Provide the (X, Y) coordinate of the cell's center where the given text is located.  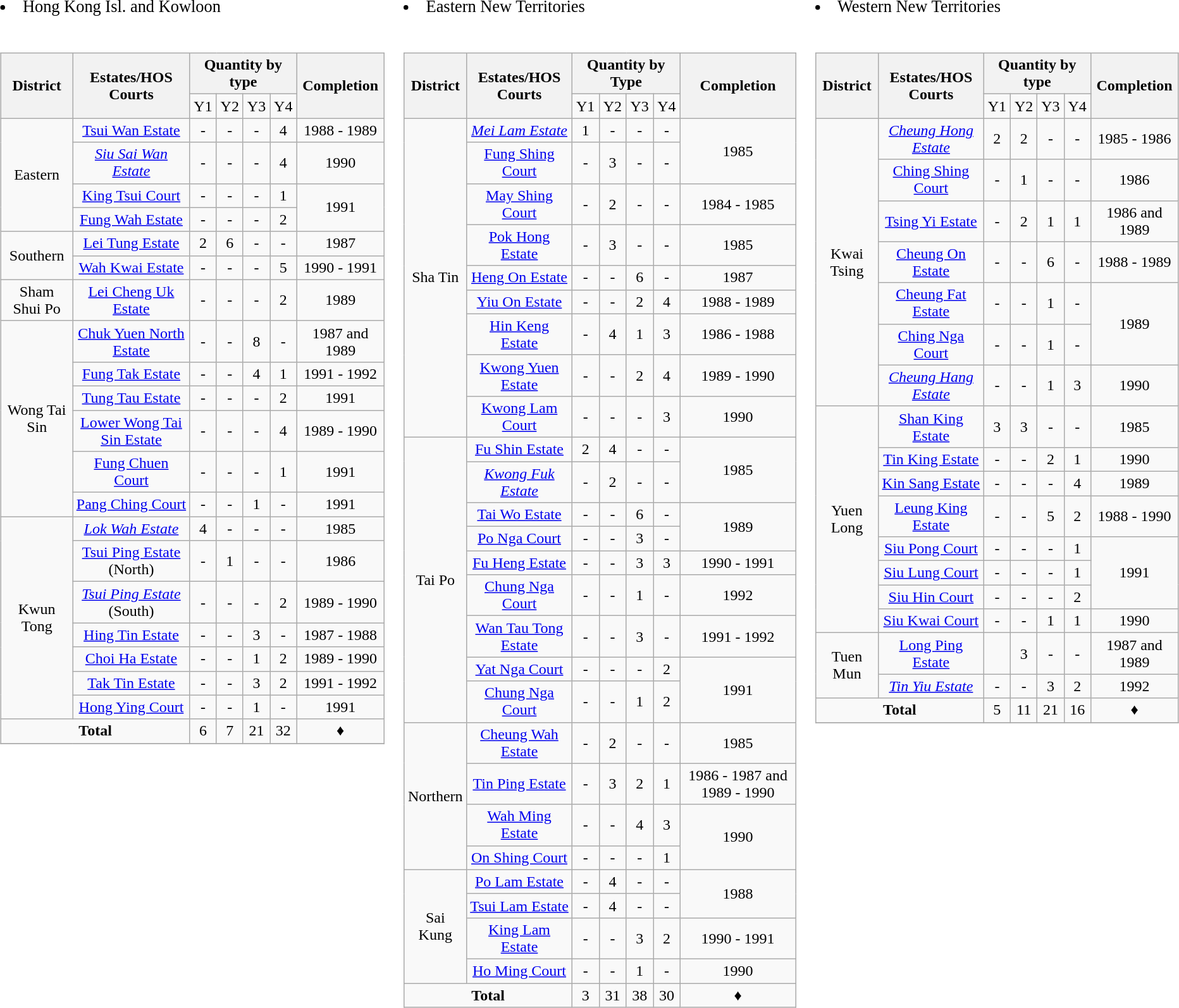
Siu Hin Court (931, 597)
Leung King Estate (931, 516)
Tin King Estate (931, 459)
King Tsui Court (132, 195)
Ching Shing Court (931, 180)
1986 - 1987 and 1989 - 1990 (738, 784)
Fu Shin Estate (520, 449)
Sham Shui Po (37, 300)
Choi Ha Estate (132, 659)
31 (612, 995)
Cheung Hong Estate (931, 139)
Fung Wah Estate (132, 219)
Po Nga Court (520, 539)
30 (667, 995)
Tsui Ping Estate (South) (132, 602)
Fung Tak Estate (132, 374)
Mei Lam Estate (520, 130)
1985 - 1986 (1134, 139)
Fu Heng Estate (520, 563)
Chuk Yuen North Estate (132, 341)
Yat Nga Court (520, 669)
8 (256, 341)
Cheung Hang Estate (931, 386)
Quantity by Type (626, 73)
Wah Kwai Estate (132, 267)
Tin Yiu Estate (931, 686)
1988 (738, 894)
Wan Tau Tong Estate (520, 636)
Tsing Yi Estate (931, 221)
Tak Tin Estate (132, 683)
Cheung Fat Estate (931, 304)
Lei Tung Estate (132, 243)
Tai Wo Estate (520, 515)
Lei Cheng Uk Estate (132, 300)
11 (1024, 710)
Kin Sang Estate (931, 483)
Kwong Lam Court (520, 416)
Yuen Long (846, 519)
1987 - 1988 (340, 635)
1986 and 1989 (1134, 221)
King Lam Estate (520, 938)
Kwun Tong (37, 618)
On Shing Court (520, 857)
Southern (37, 255)
Pang Ching Court (132, 505)
1984 - 1985 (738, 204)
Long Ping Estate (931, 654)
Hin Keng Estate (520, 334)
Siu Sai Wan Estate (132, 163)
Yiu On Estate (520, 302)
Po Lam Estate (520, 882)
May Shing Court (520, 204)
Tsui Wan Estate (132, 130)
Wah Ming Estate (520, 825)
7 (230, 731)
Lower Wong Tai Sin Estate (132, 430)
Cheung On Estate (931, 262)
Tuen Mun (846, 665)
Kwai Tsing (846, 262)
Ching Nga Court (931, 344)
Siu Pong Court (931, 549)
Kwong Yuen Estate (520, 376)
Wong Tai Sin (37, 419)
Tung Tau Estate (132, 398)
Hing Tin Estate (132, 635)
Siu Kwai Court (931, 621)
Sha Tin (435, 278)
Fung Chuen Court (132, 472)
1986 - 1988 (738, 334)
Tsui Lam Estate (520, 906)
Heng On Estate (520, 278)
Shan King Estate (931, 426)
Fung Shing Court (520, 163)
1988 - 1990 (1134, 516)
32 (283, 731)
Lok Wah Estate (132, 529)
Eastern (37, 175)
Tin Ping Estate (520, 784)
Kwong Fuk Estate (520, 482)
Siu Lung Court (931, 573)
Sai Kung (435, 926)
Hong Ying Court (132, 707)
Ho Ming Court (520, 971)
38 (640, 995)
Cheung Wah Estate (520, 742)
Pok Hong Estate (520, 245)
Tai Po (435, 579)
16 (1077, 710)
Tsui Ping Estate (North) (132, 562)
Northern (435, 796)
